Search for the cell housing the specified text and yield its (x, y) center coordinate. 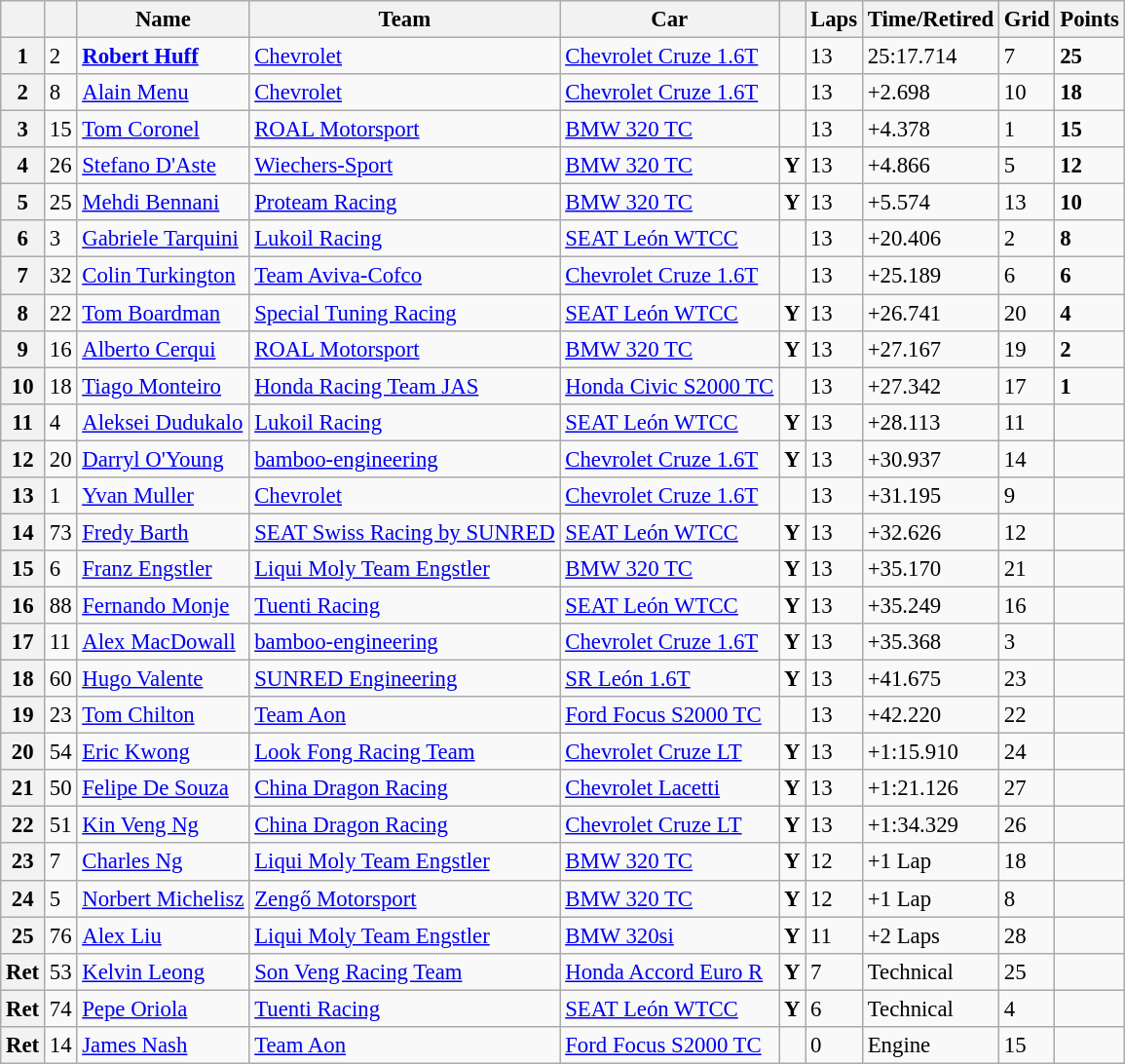
+41.675 (930, 679)
51 (60, 825)
Franz Engstler (164, 569)
Tom Coronel (164, 130)
Honda Civic S2000 TC (670, 386)
88 (60, 605)
Alex Liu (164, 935)
Kelvin Leong (164, 971)
+25.189 (930, 276)
+30.937 (930, 459)
Mehdi Bennani (164, 203)
Felipe De Souza (164, 788)
+1:15.910 (930, 752)
Son Veng Racing Team (405, 971)
53 (60, 971)
Yvan Muller (164, 496)
50 (60, 788)
+42.220 (930, 715)
Alain Menu (164, 93)
+32.626 (930, 532)
Fredy Barth (164, 532)
+31.195 (930, 496)
Hugo Valente (164, 679)
Team Aviva-Cofco (405, 276)
Tiago Monteiro (164, 386)
Honda Racing Team JAS (405, 386)
James Nash (164, 1045)
Proteam Racing (405, 203)
+2.698 (930, 93)
Look Fong Racing Team (405, 752)
SUNRED Engineering (405, 679)
Name (164, 19)
+27.167 (930, 349)
27 (1027, 788)
+28.113 (930, 422)
32 (60, 276)
Pepe Oriola (164, 1008)
+4.378 (930, 130)
Tom Boardman (164, 313)
Alex MacDowall (164, 642)
Points (1089, 19)
Engine (930, 1045)
+27.342 (930, 386)
25:17.714 (930, 57)
Robert Huff (164, 57)
SEAT Swiss Racing by SUNRED (405, 532)
BMW 320si (670, 935)
Time/Retired (930, 19)
+4.866 (930, 166)
+1:34.329 (930, 825)
Kin Veng Ng (164, 825)
Chevrolet Lacetti (670, 788)
+5.574 (930, 203)
+2 Laps (930, 935)
Darryl O'Young (164, 459)
Team (405, 19)
74 (60, 1008)
54 (60, 752)
Zengő Motorsport (405, 898)
28 (1027, 935)
Alberto Cerqui (164, 349)
Charles Ng (164, 862)
Tom Chilton (164, 715)
Eric Kwong (164, 752)
Wiechers-Sport (405, 166)
+35.249 (930, 605)
+35.170 (930, 569)
Stefano D'Aste (164, 166)
Aleksei Dudukalo (164, 422)
0 (834, 1045)
Colin Turkington (164, 276)
+1:21.126 (930, 788)
Laps (834, 19)
60 (60, 679)
Fernando Monje (164, 605)
Gabriele Tarquini (164, 239)
73 (60, 532)
SR León 1.6T (670, 679)
Car (670, 19)
+26.741 (930, 313)
Special Tuning Racing (405, 313)
+35.368 (930, 642)
Honda Accord Euro R (670, 971)
76 (60, 935)
Grid (1027, 19)
+20.406 (930, 239)
Norbert Michelisz (164, 898)
